From the cell containing the given text, extract its center point as [x, y] coordinate. 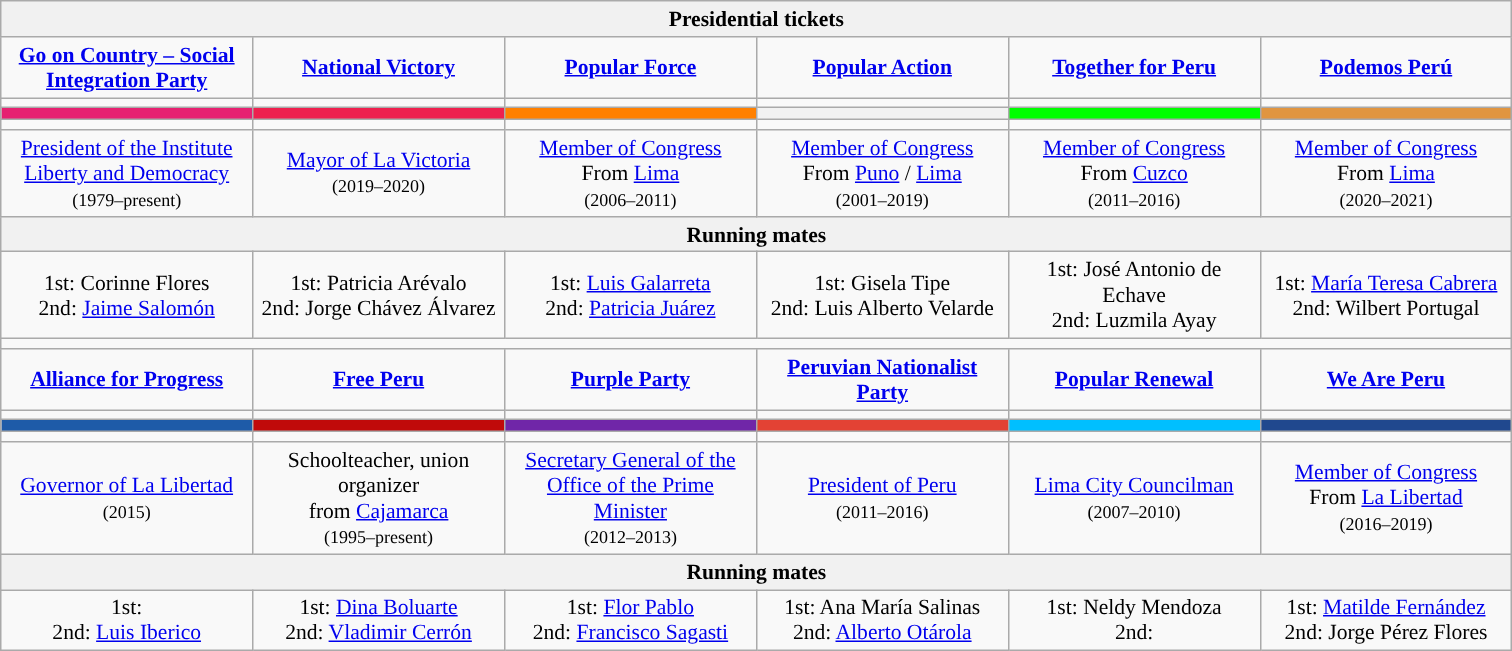
President of Peru(2011–2016) [882, 498]
Presidential tickets [756, 19]
Member of CongressFrom Lima(2006–2011) [630, 174]
We Are Peru [1386, 380]
Popular Force [630, 68]
1st: Luis Galarreta2nd: Patricia Juárez [630, 296]
Member of CongressFrom Lima(2020–2021) [1386, 174]
Popular Action [882, 68]
Podemos Perú [1386, 68]
President of the Institute Liberty and Democracy(1979–present) [127, 174]
1st: María Teresa Cabrera2nd: Wilbert Portugal [1386, 296]
Member of CongressFrom Puno / Lima(2001–2019) [882, 174]
Alliance for Progress [127, 380]
Popular Renewal [1134, 380]
1st: Dina Boluarte2nd: Vladimir Cerrón [379, 620]
1st: Ana María Salinas2nd: Alberto Otárola [882, 620]
Member of CongressFrom La Libertad(2016–2019) [1386, 498]
1st: Gisela Tipe2nd: Luis Alberto Velarde [882, 296]
1st: Corinne Flores2nd: Jaime Salomón [127, 296]
Secretary General of the Office of the Prime Minister(2012–2013) [630, 498]
1st: Matilde Fernández2nd: Jorge Pérez Flores [1386, 620]
Purple Party [630, 380]
Mayor of La Victoria(2019–2020) [379, 174]
Lima City Councilman(2007–2010) [1134, 498]
Go on Country – Social Integration Party [127, 68]
Peruvian Nationalist Party [882, 380]
1st: 2nd: Luis Iberico [127, 620]
Free Peru [379, 380]
Together for Peru [1134, 68]
National Victory [379, 68]
1st: José Antonio de Echave2nd: Luzmila Ayay [1134, 296]
1st: Flor Pablo2nd: Francisco Sagasti [630, 620]
1st: Neldy Mendoza2nd: [1134, 620]
Governor of La Libertad(2015) [127, 498]
Member of CongressFrom Cuzco(2011–2016) [1134, 174]
Schoolteacher, union organizerfrom Cajamarca(1995–present) [379, 498]
1st: Patricia Arévalo2nd: Jorge Chávez Álvarez [379, 296]
